Search for the cell housing the specified text and yield its [X, Y] center coordinate. 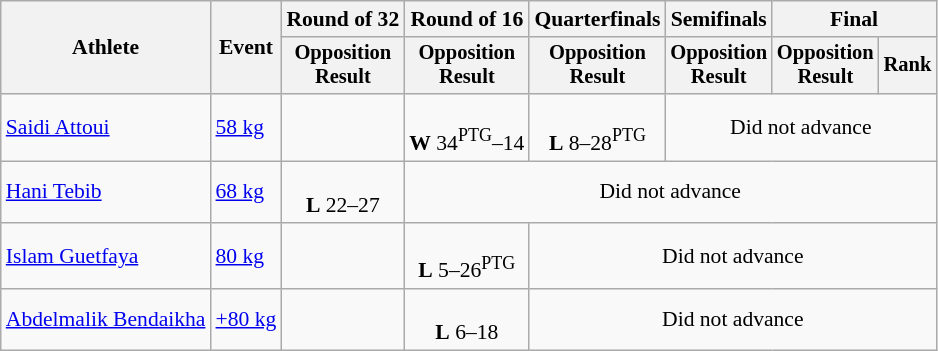
L 8–28PTG [597, 128]
L 22–27 [342, 192]
Hani Tebib [106, 192]
+80 kg [246, 320]
Quarterfinals [597, 19]
L 6–18 [466, 320]
68 kg [246, 192]
Rank [908, 66]
Round of 16 [466, 19]
Abdelmalik Bendaikha [106, 320]
L 5–26PTG [466, 256]
Event [246, 48]
Athlete [106, 48]
Islam Guetfaya [106, 256]
Semifinals [718, 19]
58 kg [246, 128]
Final [854, 19]
Saidi Attoui [106, 128]
80 kg [246, 256]
W 34PTG–14 [466, 128]
Round of 32 [342, 19]
